From the cell containing the given text, extract its center point as [X, Y] coordinate. 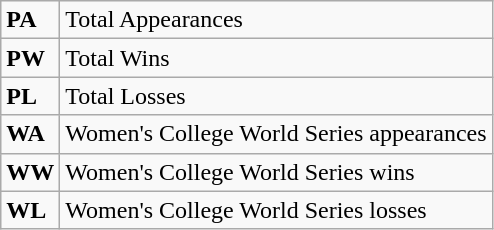
Women's College World Series losses [276, 210]
Total Wins [276, 58]
WW [30, 172]
Women's College World Series wins [276, 172]
PW [30, 58]
Women's College World Series appearances [276, 134]
WL [30, 210]
Total Appearances [276, 20]
WA [30, 134]
PL [30, 96]
Total Losses [276, 96]
PA [30, 20]
